Search for the cell housing the specified text and yield its (X, Y) center coordinate. 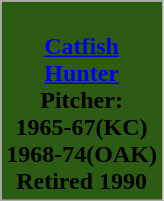
CatfishHunterPitcher:1965-67(KC)1968-74(OAK)Retired 1990 (82, 101)
